Pinpoint the cell where the given text exists, returning its [X, Y] midpoint coordinate. 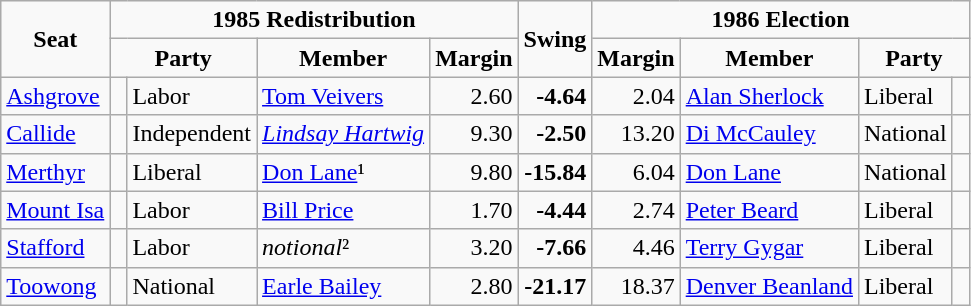
Toowong [56, 286]
notional² [344, 248]
2.60 [474, 96]
Swing [555, 39]
6.04 [636, 172]
Seat [56, 39]
Independent [192, 134]
2.74 [636, 210]
-4.44 [555, 210]
Lindsay Hartwig [344, 134]
Callide [56, 134]
1.70 [474, 210]
1985 Redistribution [314, 20]
-21.17 [555, 286]
Di McCauley [769, 134]
Bill Price [344, 210]
2.80 [474, 286]
Earle Bailey [344, 286]
Merthyr [56, 172]
Stafford [56, 248]
Alan Sherlock [769, 96]
Tom Veivers [344, 96]
Denver Beanland [769, 286]
-2.50 [555, 134]
Don Lane [769, 172]
13.20 [636, 134]
Terry Gygar [769, 248]
Don Lane¹ [344, 172]
-4.64 [555, 96]
-15.84 [555, 172]
4.46 [636, 248]
18.37 [636, 286]
2.04 [636, 96]
-7.66 [555, 248]
Peter Beard [769, 210]
Mount Isa [56, 210]
1986 Election [780, 20]
Ashgrove [56, 96]
3.20 [474, 248]
9.30 [474, 134]
9.80 [474, 172]
